Search for the cell housing the specified text and yield its [X, Y] center coordinate. 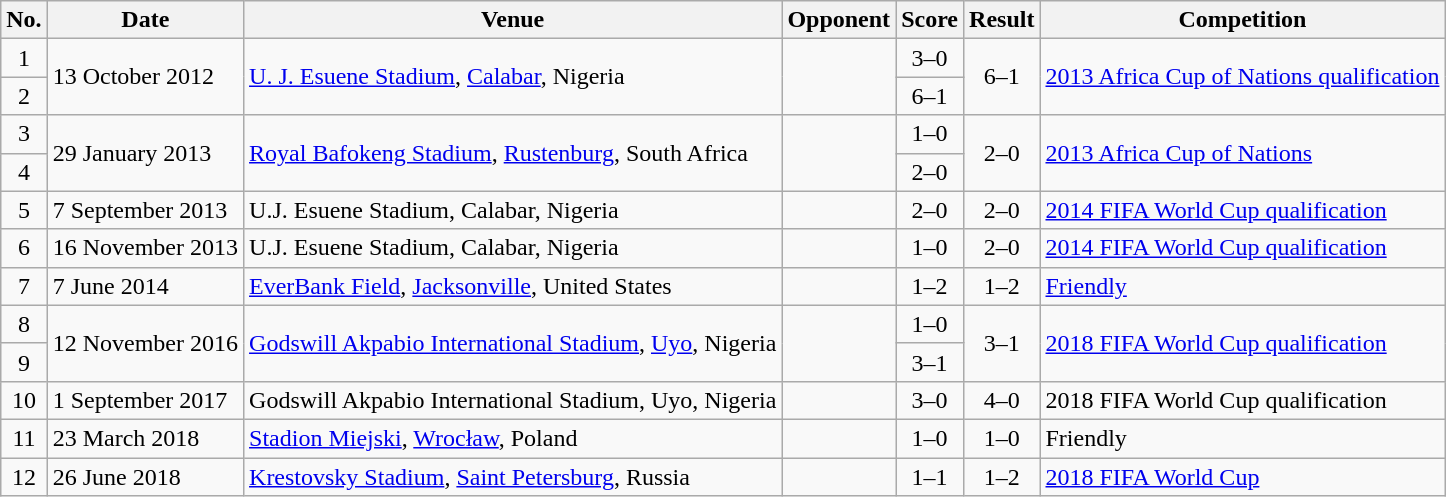
No. [24, 20]
Stadion Miejski, Wrocław, Poland [513, 438]
6 [24, 248]
8 [24, 324]
1 [24, 58]
5 [24, 210]
2013 Africa Cup of Nations [1242, 153]
11 [24, 438]
Competition [1242, 20]
2 [24, 96]
EverBank Field, Jacksonville, United States [513, 286]
7 [24, 286]
1–1 [930, 477]
2018 FIFA World Cup [1242, 477]
7 September 2013 [145, 210]
Venue [513, 20]
16 November 2013 [145, 248]
2013 Africa Cup of Nations qualification [1242, 77]
3 [24, 134]
Result [1002, 20]
Score [930, 20]
12 [24, 477]
U. J. Esuene Stadium, Calabar, Nigeria [513, 77]
4–0 [1002, 400]
Opponent [839, 20]
23 March 2018 [145, 438]
7 June 2014 [145, 286]
13 October 2012 [145, 77]
Date [145, 20]
12 November 2016 [145, 343]
29 January 2013 [145, 153]
4 [24, 172]
Krestovsky Stadium, Saint Petersburg, Russia [513, 477]
26 June 2018 [145, 477]
9 [24, 362]
Royal Bafokeng Stadium, Rustenburg, South Africa [513, 153]
1 September 2017 [145, 400]
10 [24, 400]
